Detect which cell encompasses the target text, then output its [X, Y] center coordinate. 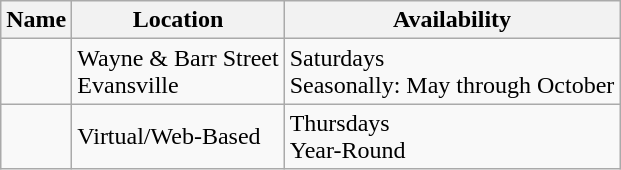
ThursdaysYear-Round [452, 136]
Virtual/Web-Based [178, 136]
Name [36, 20]
Location [178, 20]
Availability [452, 20]
SaturdaysSeasonally: May through October [452, 72]
Wayne & Barr StreetEvansville [178, 72]
